Pinpoint the cell where the given text exists, returning its [x, y] midpoint coordinate. 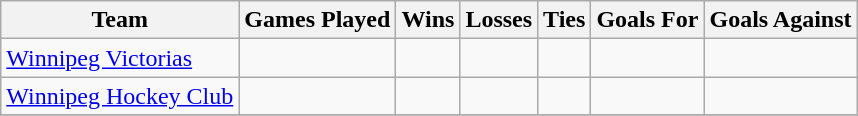
Winnipeg Hockey Club [120, 96]
Losses [499, 20]
Team [120, 20]
Games Played [318, 20]
Goals For [648, 20]
Winnipeg Victorias [120, 58]
Ties [564, 20]
Wins [428, 20]
Goals Against [780, 20]
